Find where the given text appears and provide that cell's center as [x, y] coordinate. 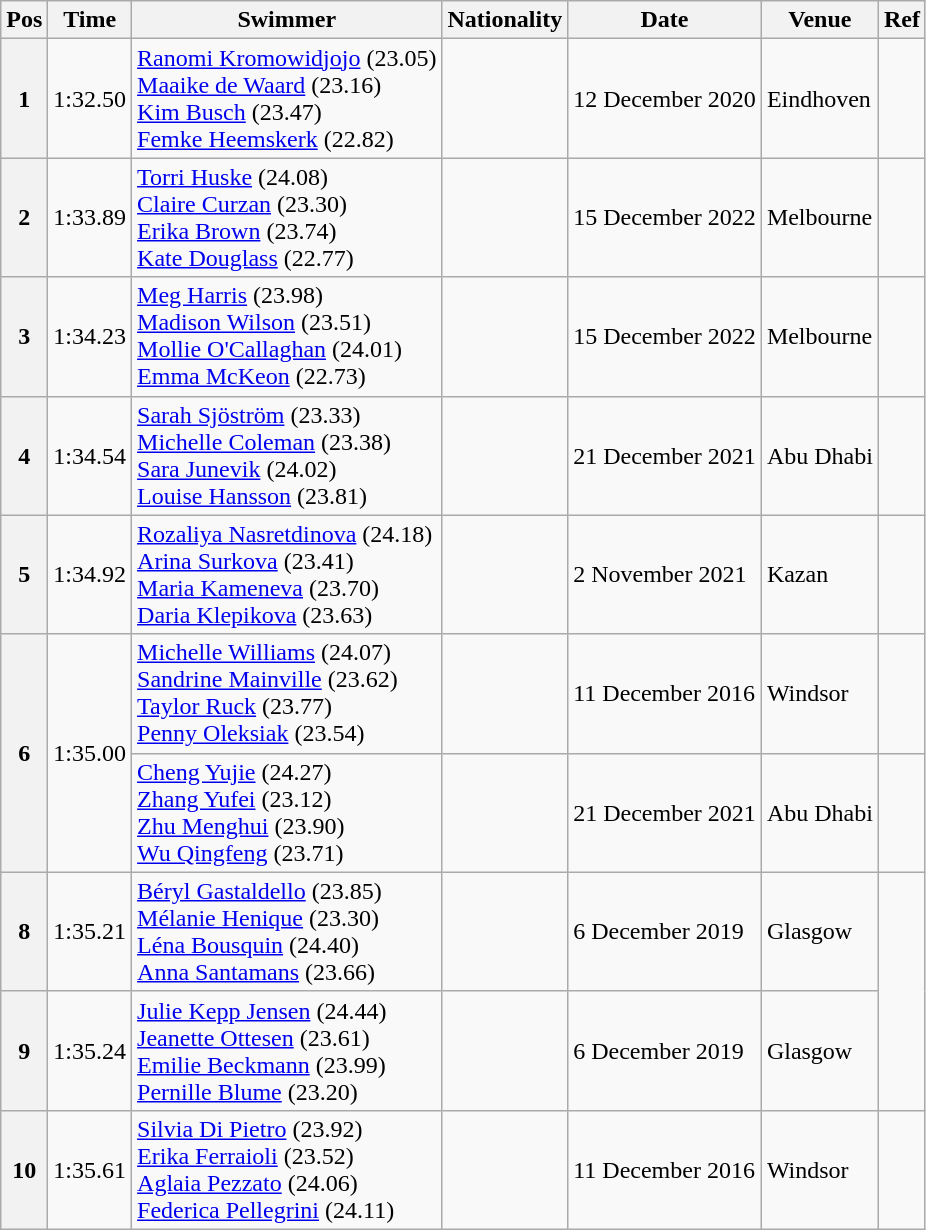
1:35.24 [90, 1050]
Kazan [820, 574]
1:34.23 [90, 336]
Meg Harris (23.98)Madison Wilson (23.51)Mollie O'Callaghan (24.01)Emma McKeon (22.73) [287, 336]
2 November 2021 [665, 574]
Swimmer [287, 20]
2 [24, 218]
Pos [24, 20]
4 [24, 456]
Béryl Gastaldello (23.85)Mélanie Henique (23.30)Léna Bousquin (24.40)Anna Santamans (23.66) [287, 932]
1:35.61 [90, 1170]
Cheng Yujie (24.27)Zhang Yufei (23.12)Zhu Menghui (23.90)Wu Qingfeng (23.71) [287, 812]
5 [24, 574]
1:35.00 [90, 753]
Date [665, 20]
Time [90, 20]
Silvia Di Pietro (23.92)Erika Ferraioli (23.52)Aglaia Pezzato (24.06)Federica Pellegrini (24.11) [287, 1170]
Sarah Sjöström (23.33)Michelle Coleman (23.38)Sara Junevik (24.02)Louise Hansson (23.81) [287, 456]
Torri Huske (24.08)Claire Curzan (23.30)Erika Brown (23.74)Kate Douglass (22.77) [287, 218]
Michelle Williams (24.07)Sandrine Mainville (23.62)Taylor Ruck (23.77)Penny Oleksiak (23.54) [287, 694]
10 [24, 1170]
1:35.21 [90, 932]
Eindhoven [820, 98]
Venue [820, 20]
1:33.89 [90, 218]
12 December 2020 [665, 98]
8 [24, 932]
9 [24, 1050]
1:34.92 [90, 574]
Rozaliya Nasretdinova (24.18)Arina Surkova (23.41)Maria Kameneva (23.70)Daria Klepikova (23.63) [287, 574]
1:34.54 [90, 456]
1 [24, 98]
Ranomi Kromowidjojo (23.05)Maaike de Waard (23.16)Kim Busch (23.47)Femke Heemskerk (22.82) [287, 98]
Ref [902, 20]
3 [24, 336]
Julie Kepp Jensen (24.44)Jeanette Ottesen (23.61)Emilie Beckmann (23.99)Pernille Blume (23.20) [287, 1050]
Nationality [505, 20]
1:32.50 [90, 98]
6 [24, 753]
